For the text-containing cell, return its midpoint in (x, y) coordinate format. 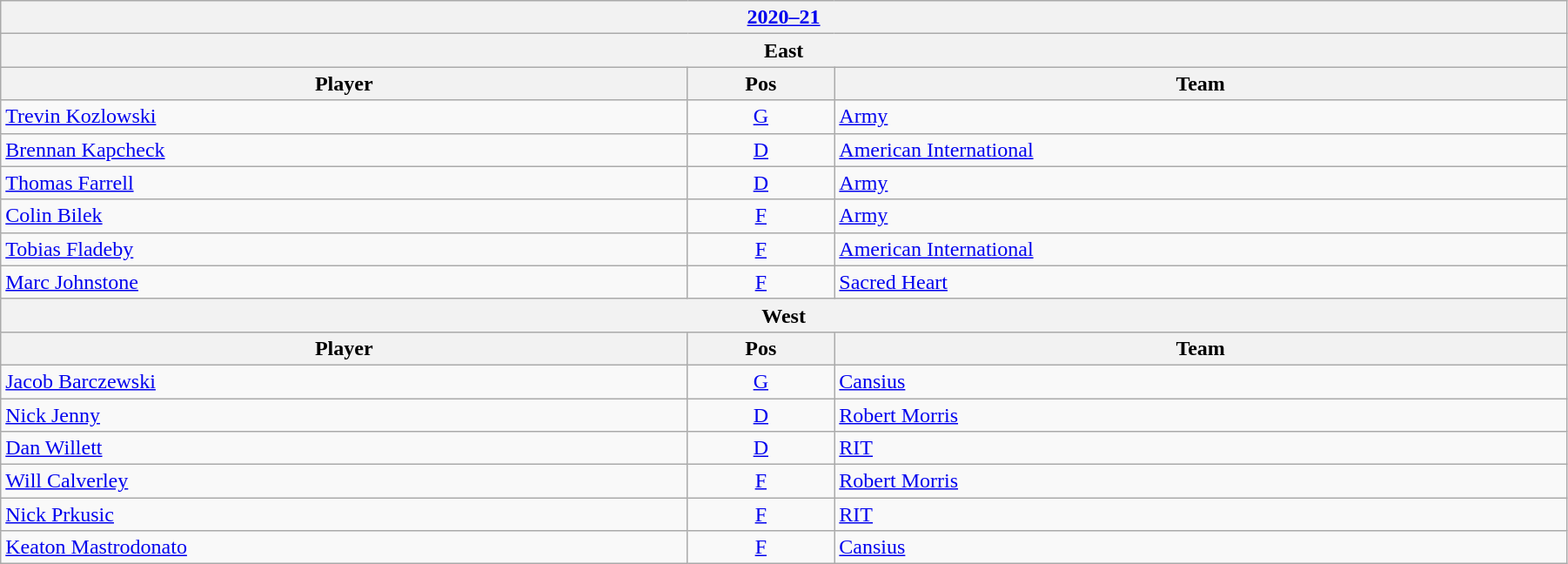
Sacred Heart (1201, 282)
Thomas Farrell (345, 183)
Keaton Mastrodonato (345, 547)
2020–21 (784, 17)
Nick Jenny (345, 415)
Tobias Fladeby (345, 249)
Brennan Kapcheck (345, 150)
Trevin Kozlowski (345, 117)
East (784, 50)
Marc Johnstone (345, 282)
Jacob Barczewski (345, 381)
West (784, 315)
Colin Bilek (345, 216)
Nick Prkusic (345, 514)
Dan Willett (345, 448)
Will Calverley (345, 481)
